Scan for the cell matching the given text and deliver its [x, y] coordinate at center. 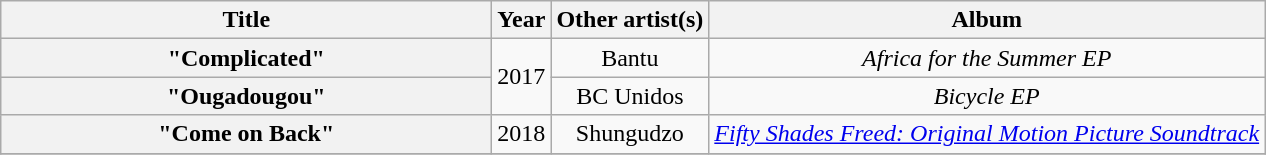
Album [987, 20]
Fifty Shades Freed: Original Motion Picture Soundtrack [987, 134]
BC Unidos [630, 96]
Africa for the Summer EP [987, 58]
"Complicated" [246, 58]
Bicycle EP [987, 96]
2017 [522, 77]
Title [246, 20]
Bantu [630, 58]
Other artist(s) [630, 20]
2018 [522, 134]
Shungudzo [630, 134]
"Ougadougou" [246, 96]
Year [522, 20]
"Come on Back" [246, 134]
